Output the (X, Y) coordinate of the center of the cell containing the given text.  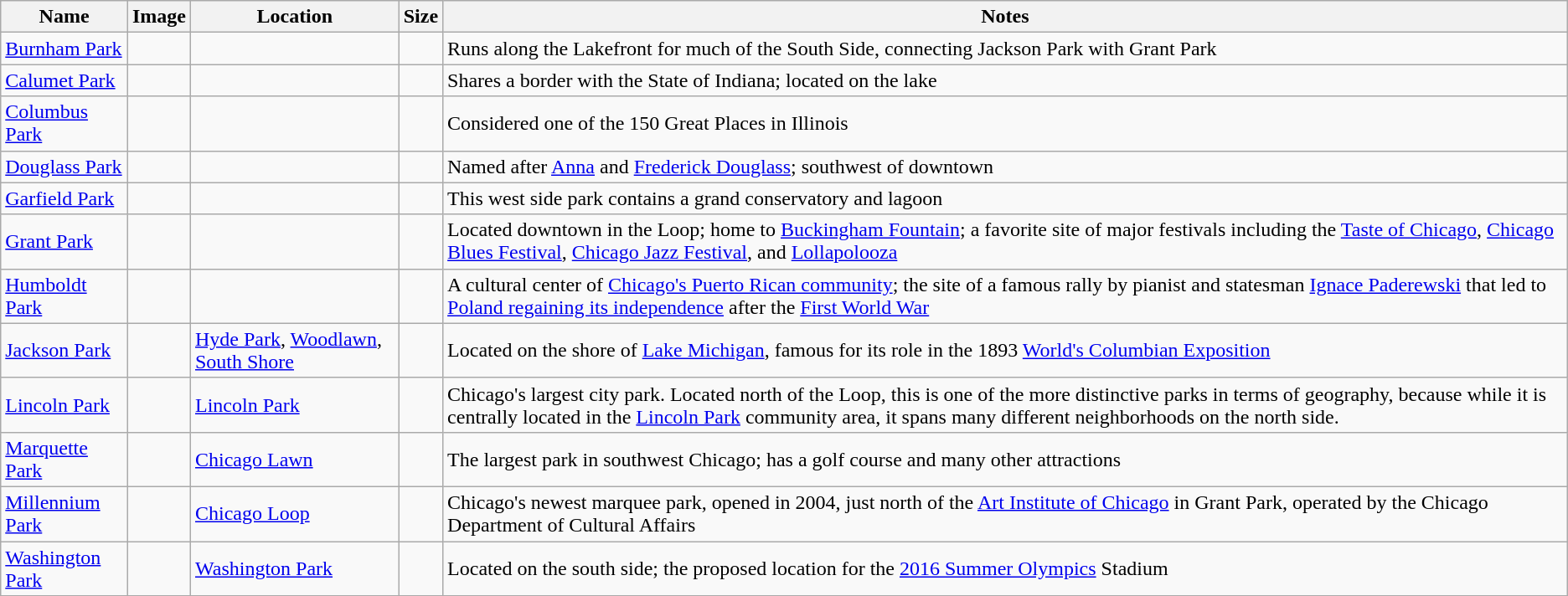
Notes (1005, 17)
Chicago Lawn (295, 459)
The largest park in southwest Chicago; has a golf course and many other attractions (1005, 459)
Marquette Park (64, 459)
Located on the shore of Lake Michigan, famous for its role in the 1893 World's Columbian Exposition (1005, 350)
Size (420, 17)
Millennium Park (64, 514)
Douglass Park (64, 167)
Runs along the Lakefront for much of the South Side, connecting Jackson Park with Grant Park (1005, 49)
Garfield Park (64, 198)
Humboldt Park (64, 296)
Chicago Loop (295, 514)
Named after Anna and Frederick Douglass; southwest of downtown (1005, 167)
Burnham Park (64, 49)
Calumet Park (64, 80)
Hyde Park, Woodlawn, South Shore (295, 350)
Columbus Park (64, 124)
Name (64, 17)
Shares a border with the State of Indiana; located on the lake (1005, 80)
Image (159, 17)
Grant Park (64, 241)
Considered one of the 150 Great Places in Illinois (1005, 124)
Located on the south side; the proposed location for the 2016 Summer Olympics Stadium (1005, 568)
Jackson Park (64, 350)
This west side park contains a grand conservatory and lagoon (1005, 198)
Location (295, 17)
